Scan for the cell matching the given text and deliver its (x, y) coordinate at center. 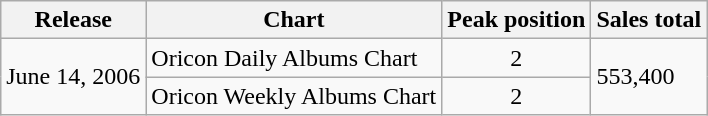
Oricon Daily Albums Chart (294, 58)
Chart (294, 20)
553,400 (649, 77)
June 14, 2006 (74, 77)
Oricon Weekly Albums Chart (294, 96)
Peak position (516, 20)
Sales total (649, 20)
Release (74, 20)
